Return [X, Y] of the center of cell containing provided text 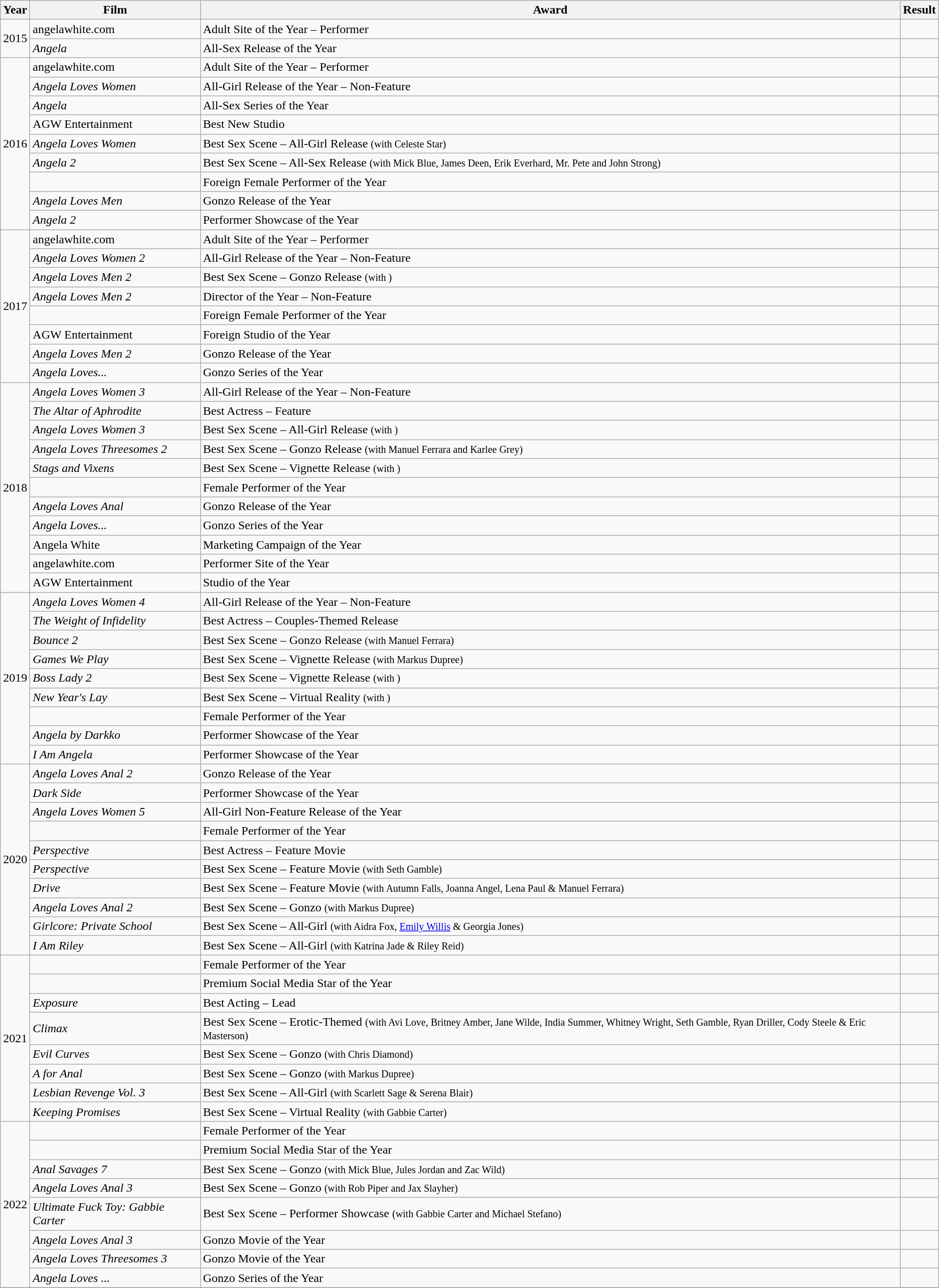
Anal Savages 7 [115, 1169]
Angela Loves ... [115, 1278]
Best Sex Scene – Gonzo (with Rob Piper and Jax Slayher) [550, 1188]
Director of the Year – Non-Feature [550, 296]
2020 [15, 860]
Angela Loves Women 5 [115, 812]
2021 [15, 1038]
Angela by Darkko [115, 735]
I Am Angela [115, 754]
2015 [15, 39]
Best Actress – Feature Movie [550, 850]
Evil Curves [115, 1054]
Marketing Campaign of the Year [550, 544]
Film [115, 10]
The Altar of Aphrodite [115, 411]
All-Sex Series of the Year [550, 105]
Exposure [115, 1003]
Best Sex Scene – Feature Movie (with Seth Gamble) [550, 869]
Ultimate Fuck Toy: Gabbie Carter [115, 1214]
Best Sex Scene – All-Girl (with Aidra Fox, Emily Willis & Georgia Jones) [550, 926]
Studio of the Year [550, 583]
Best New Studio [550, 124]
Foreign Studio of the Year [550, 335]
New Year's Lay [115, 697]
Best Sex Scene – All-Girl Release (with ) [550, 430]
Best Sex Scene – Performer Showcase (with Gabbie Carter and Michael Stefano) [550, 1214]
Boss Lady 2 [115, 678]
Dark Side [115, 792]
I Am Riley [115, 945]
Best Sex Scene – Feature Movie (with Autumn Falls, Joanna Angel, Lena Paul & Manuel Ferrara) [550, 888]
Result [919, 10]
Best Sex Scene – Gonzo Release (with Manuel Ferrara and Karlee Grey) [550, 449]
Angela Loves Women 4 [115, 602]
2018 [15, 488]
Best Sex Scene – Gonzo Release (with ) [550, 277]
Best Sex Scene – Virtual Reality (with ) [550, 697]
All-Girl Non-Feature Release of the Year [550, 812]
Best Sex Scene – All-Girl (with Katrina Jade & Riley Reid) [550, 945]
Best Actress – Couples-Themed Release [550, 621]
Year [15, 10]
2019 [15, 678]
Drive [115, 888]
Stags and Vixens [115, 468]
2016 [15, 143]
Lesbian Revenge Vol. 3 [115, 1092]
Best Sex Scene – All-Girl Release (with Celeste Star) [550, 143]
Angela Loves Women 2 [115, 258]
Girlcore: Private School [115, 926]
Best Sex Scene – All-Girl (with Scarlett Sage & Serena Blair) [550, 1092]
Award [550, 10]
Angela White [115, 544]
Best Actress – Feature [550, 411]
2022 [15, 1204]
Angela Loves Threesomes 3 [115, 1259]
Bounce 2 [115, 640]
Best Sex Scene – Virtual Reality (with Gabbie Carter) [550, 1111]
Performer Site of the Year [550, 564]
Angela Loves Anal [115, 506]
Best Sex Scene – Vignette Release (with Markus Dupree) [550, 659]
Best Sex Scene – Gonzo Release (with Manuel Ferrara) [550, 640]
Best Sex Scene – Gonzo (with Chris Diamond) [550, 1054]
Games We Play [115, 659]
Best Acting – Lead [550, 1003]
Climax [115, 1028]
Keeping Promises [115, 1111]
Angela Loves Men [115, 201]
The Weight of Infidelity [115, 621]
Best Sex Scene – Gonzo (with Mick Blue, Jules Jordan and Zac Wild) [550, 1169]
2017 [15, 306]
Angela Loves Threesomes 2 [115, 449]
A for Anal [115, 1073]
Best Sex Scene – All-Sex Release (with Mick Blue, James Deen, Erik Everhard, Mr. Pete and John Strong) [550, 163]
All-Sex Release of the Year [550, 48]
